Identify which cell holds the provided text, then report its [X, Y] central coordinate. 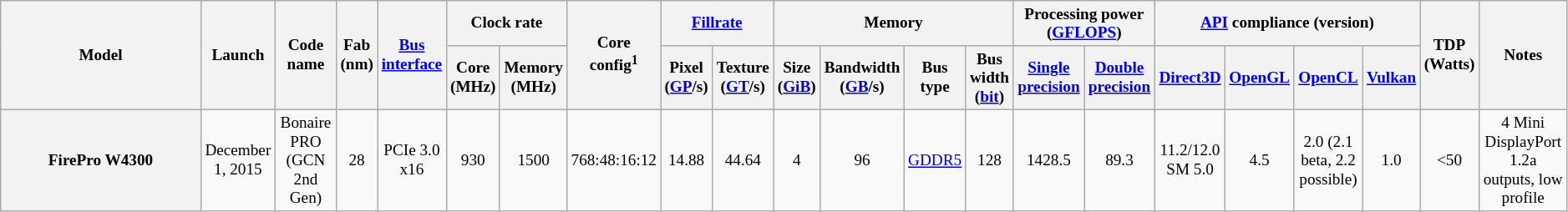
Core config1 [614, 55]
Bus interface [412, 55]
44.64 [743, 160]
GDDR5 [934, 160]
14.88 [686, 160]
Fab (nm) [356, 55]
128 [989, 160]
OpenGL [1260, 78]
2.0 (2.1 beta, 2.2 possible) [1328, 160]
Processing power(GFLOPS) [1084, 23]
Bus type [934, 78]
Texture (GT/s) [743, 78]
PCIe 3.0 x16 [412, 160]
11.2/12.0 SM 5.0 [1190, 160]
Size (GiB) [797, 78]
4 Mini DisplayPort 1.2a outputs, low profile [1523, 160]
Bus width (bit) [989, 78]
4.5 [1260, 160]
Fillrate [717, 23]
Notes [1523, 55]
96 [862, 160]
930 [473, 160]
December 1, 2015 [237, 160]
89.3 [1119, 160]
768:48:16:12 [614, 160]
4 [797, 160]
TDP (Watts) [1450, 55]
1500 [533, 160]
Direct3D [1190, 78]
Bonaire PRO (GCN 2nd Gen) [306, 160]
API compliance (version) [1286, 23]
Single precision [1048, 78]
Memory [894, 23]
1.0 [1391, 160]
Core (MHz) [473, 78]
28 [356, 160]
FirePro W4300 [101, 160]
Code name [306, 55]
Launch [237, 55]
OpenCL [1328, 78]
Double precision [1119, 78]
1428.5 [1048, 160]
Bandwidth (GB/s) [862, 78]
Vulkan [1391, 78]
Memory (MHz) [533, 78]
Pixel (GP/s) [686, 78]
Clock rate [506, 23]
Model [101, 55]
<50 [1450, 160]
